From the cell containing the given text, extract its center point as [x, y] coordinate. 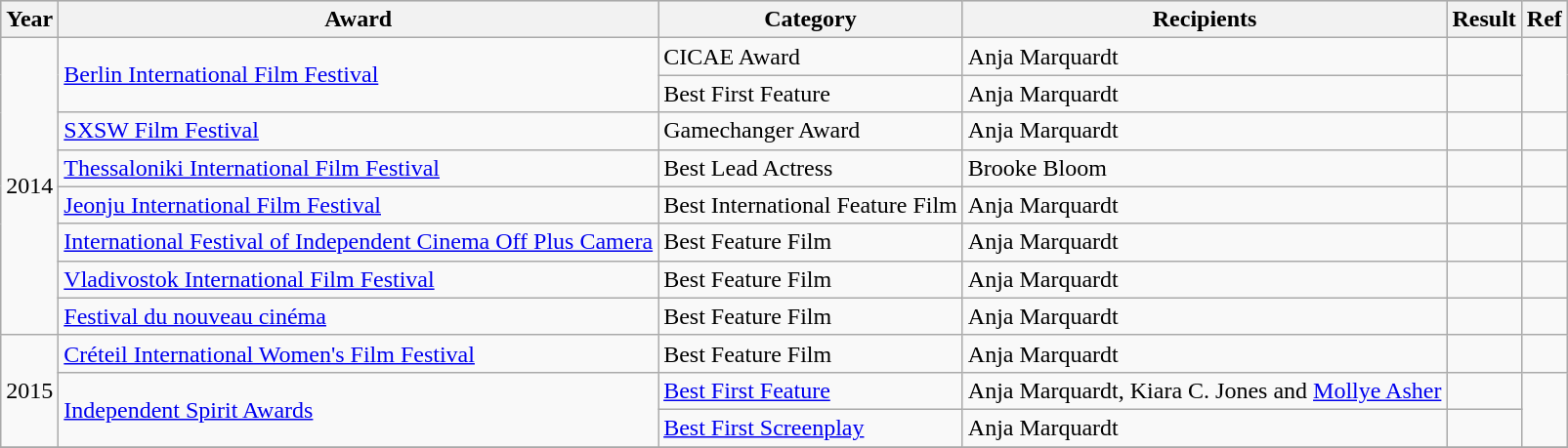
Category [811, 20]
CICAE Award [811, 57]
Anja Marquardt, Kiara C. Jones and Mollye Asher [1205, 390]
Award [359, 20]
Best International Feature Film [811, 205]
Year [29, 20]
Ref [1544, 20]
Best First Screenplay [811, 428]
Best Lead Actress [811, 168]
Recipients [1205, 20]
2014 [29, 186]
Berlin International Film Festival [359, 75]
SXSW Film Festival [359, 131]
Créteil International Women's Film Festival [359, 353]
International Festival of Independent Cinema Off Plus Camera [359, 242]
Thessaloniki International Film Festival [359, 168]
Gamechanger Award [811, 131]
Result [1484, 20]
Vladivostok International Film Festival [359, 279]
Jeonju International Film Festival [359, 205]
Festival du nouveau cinéma [359, 316]
2015 [29, 390]
Independent Spirit Awards [359, 409]
Brooke Bloom [1205, 168]
